Provide the [x, y] coordinate of the cell's center where the given text is located.  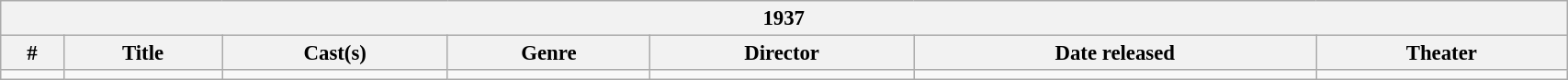
1937 [784, 18]
Theater [1442, 53]
Cast(s) [334, 53]
Date released [1115, 53]
Title [143, 53]
Director [783, 53]
# [32, 53]
Genre [548, 53]
